Scan for the cell matching the given text and deliver its (X, Y) coordinate at center. 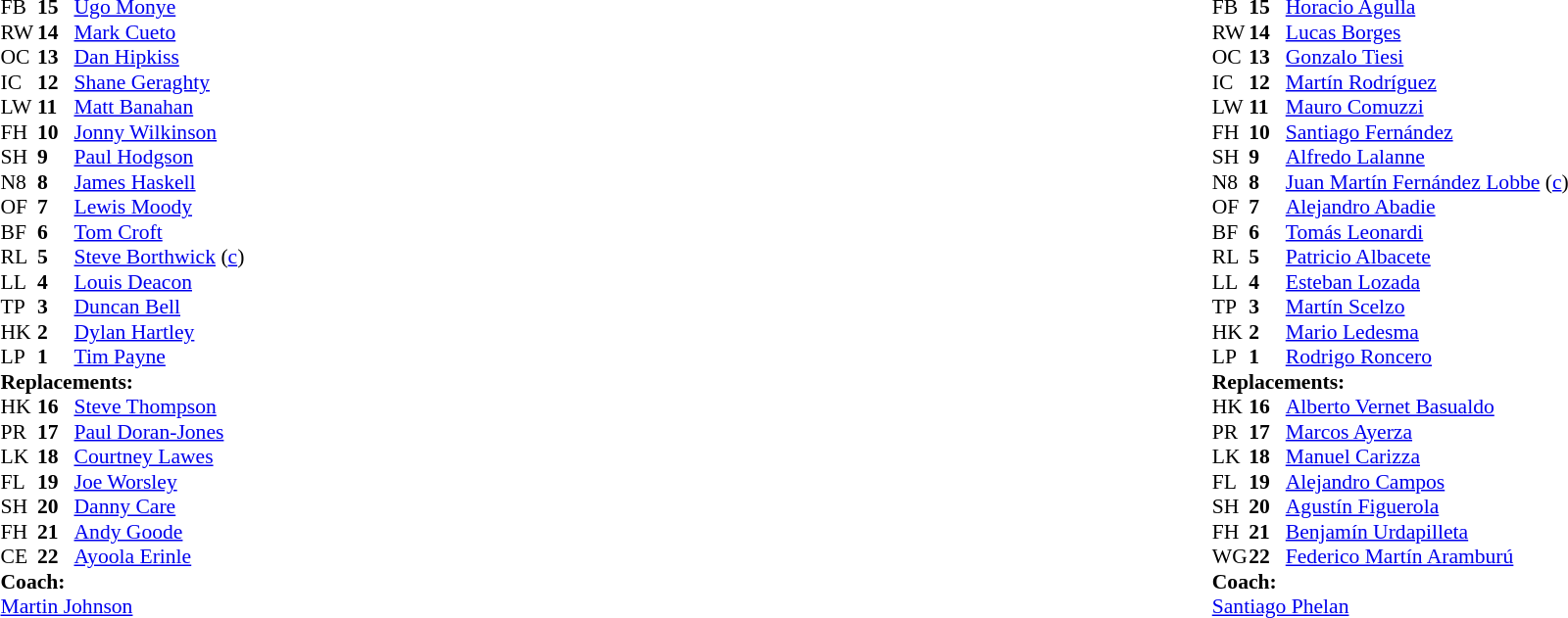
Paul Hodgson (160, 158)
Dylan Hartley (160, 332)
Mark Cueto (160, 32)
Steve Borthwick (c) (160, 258)
Jonny Wilkinson (160, 132)
CE (19, 557)
Louis Deacon (160, 282)
Duncan Bell (160, 307)
Courtney Lawes (160, 457)
Paul Doran-Jones (160, 432)
Joe Worsley (160, 482)
Dan Hipkiss (160, 58)
Lewis Moody (160, 207)
Replacements: (122, 382)
WG (1231, 557)
Danny Care (160, 506)
Andy Goode (160, 532)
Ayoola Erinle (160, 557)
Coach: (122, 582)
Matt Banahan (160, 107)
Steve Thompson (160, 406)
James Haskell (160, 182)
Shane Geraghty (160, 82)
Tim Payne (160, 357)
Tom Croft (160, 232)
